Provide the [X, Y] coordinate of the cell's center where the given text is located.  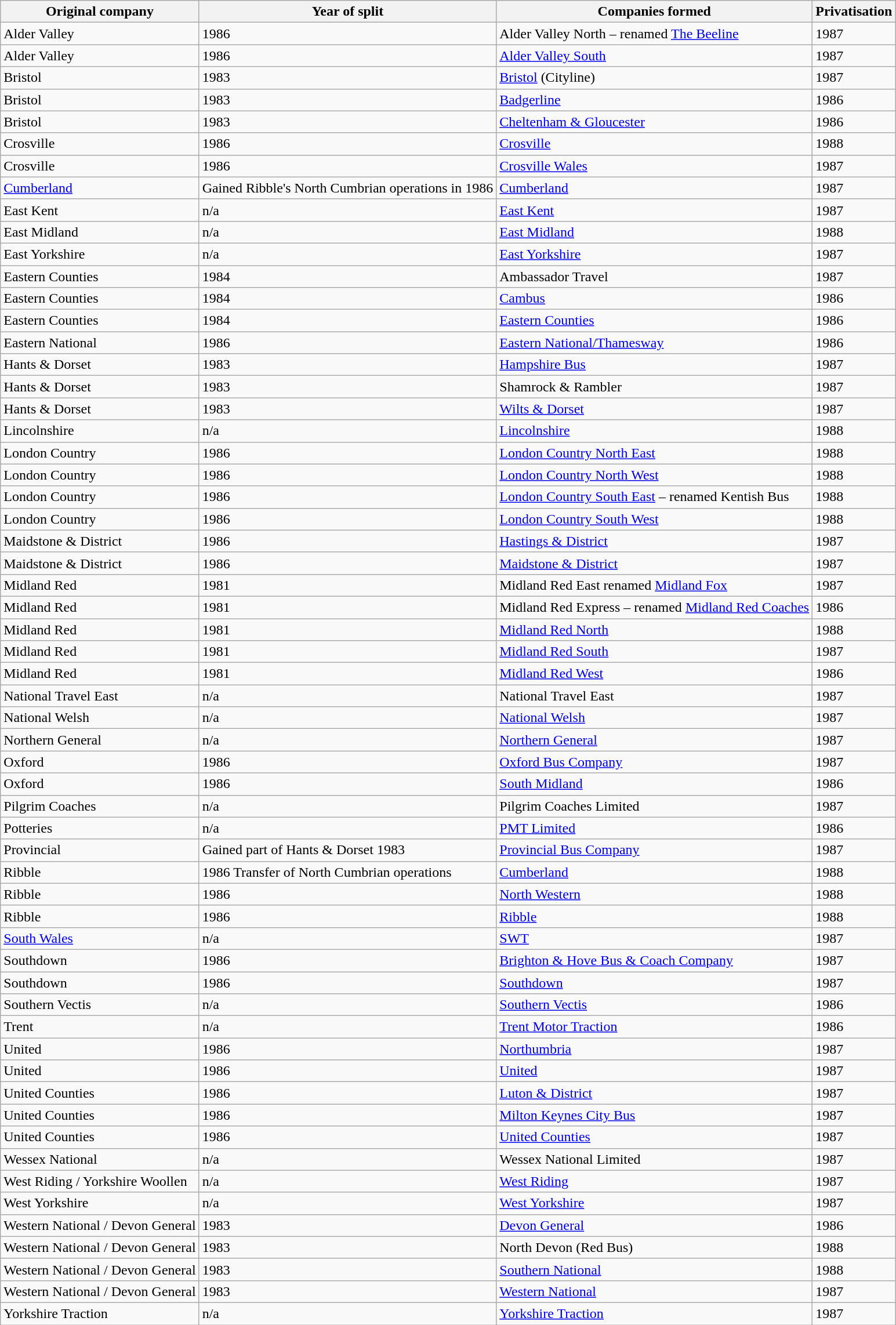
Privatisation [854, 12]
London Country North East [654, 453]
Midland Red North [654, 629]
Gained Ribble's North Cumbrian operations in 1986 [348, 188]
North Western [654, 894]
Provincial Bus Company [654, 850]
Trent Motor Traction [654, 1027]
London Country North West [654, 475]
North Devon (Red Bus) [654, 1247]
West Riding / Yorkshire Woollen [100, 1181]
Wilts & Dorset [654, 409]
Alder Valley North – renamed The Beeline [654, 34]
SWT [654, 938]
Badgerline [654, 100]
Cambus [654, 299]
Milton Keynes City Bus [654, 1115]
Midland Red East renamed Midland Fox [654, 585]
Ambassador Travel [654, 277]
Brighton & Hove Bus & Coach Company [654, 960]
Shamrock & Rambler [654, 387]
Provincial [100, 850]
Alder Valley South [654, 56]
West Riding [654, 1181]
Year of split [348, 12]
PMT Limited [654, 828]
1986 Transfer of North Cumbrian operations [348, 872]
Bristol (Cityline) [654, 78]
Hastings & District [654, 541]
Crosville Wales [654, 166]
South Midland [654, 784]
Potteries [100, 828]
Gained part of Hants & Dorset 1983 [348, 850]
Trent [100, 1027]
London Country South West [654, 519]
Hampshire Bus [654, 365]
Wessex National [100, 1159]
Cheltenham & Gloucester [654, 122]
Midland Red Express – renamed Midland Red Coaches [654, 607]
Luton & District [654, 1093]
London Country South East – renamed Kentish Bus [654, 497]
Southern National [654, 1269]
Pilgrim Coaches Limited [654, 806]
Devon General [654, 1225]
Northumbria [654, 1049]
Western National [654, 1291]
Companies formed [654, 12]
Eastern National [100, 343]
Eastern National/Thamesway [654, 343]
Pilgrim Coaches [100, 806]
Wessex National Limited [654, 1159]
South Wales [100, 938]
Oxford Bus Company [654, 762]
Midland Red South [654, 652]
Midland Red West [654, 674]
Original company [100, 12]
